Find where the given text appears and provide that cell's center as (x, y) coordinate. 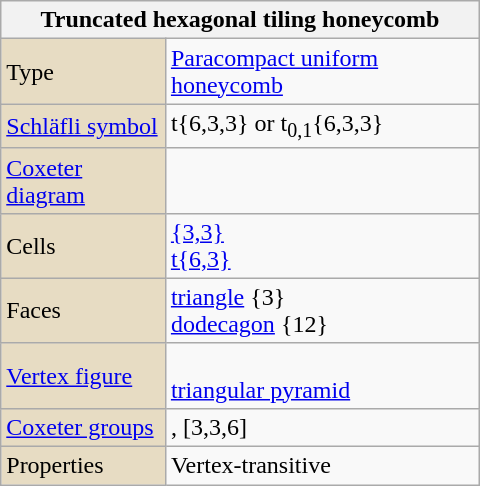
Schläfli symbol (84, 126)
Properties (84, 466)
t{6,3,3} or t0,1{6,3,3} (322, 126)
Paracompact uniform honeycomb (322, 72)
Coxeter groups (84, 427)
triangular pyramid (322, 376)
Coxeter diagram (84, 180)
, [3,3,6] (322, 427)
Vertex-transitive (322, 466)
Type (84, 72)
triangle {3}dodecagon {12} (322, 310)
Faces (84, 310)
Truncated hexagonal tiling honeycomb (240, 20)
Vertex figure (84, 376)
Cells (84, 246)
{3,3} t{6,3} (322, 246)
